Detect which cell encompasses the target text, then output its (X, Y) center coordinate. 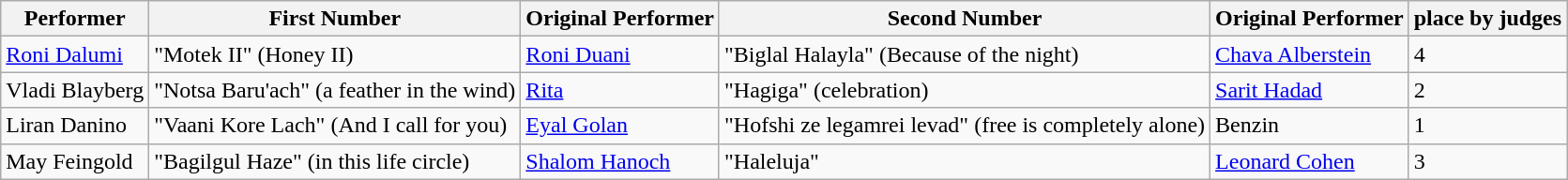
First Number (335, 19)
Roni Dalumi (75, 54)
Eyal Golan (620, 126)
"Bagilgul Haze" (in this life circle) (335, 161)
Liran Danino (75, 126)
"Biglal Halayla" (Because of the night) (965, 54)
Chava Alberstein (1310, 54)
2 (1487, 90)
place by judges (1487, 19)
"Hagiga" (celebration) (965, 90)
3 (1487, 161)
Sarit Hadad (1310, 90)
Performer (75, 19)
Leonard Cohen (1310, 161)
"Motek II" (Honey II) (335, 54)
Vladi Blayberg (75, 90)
"Haleluja" (965, 161)
Shalom Hanoch (620, 161)
Rita (620, 90)
4 (1487, 54)
May Feingold (75, 161)
"Hofshi ze legamrei levad" (free is completely alone) (965, 126)
1 (1487, 126)
"Vaani Kore Lach" (And I call for you) (335, 126)
Roni Duani (620, 54)
Second Number (965, 19)
"Notsa Baru'ach" (a feather in the wind) (335, 90)
Benzin (1310, 126)
